Extract the (X, Y) coordinate from the center of the cell holding the provided text.  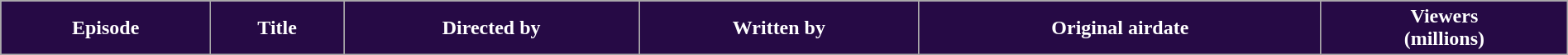
Episode (106, 28)
Title (278, 28)
Viewers(millions) (1444, 28)
Original airdate (1120, 28)
Directed by (491, 28)
Written by (779, 28)
